Scan for the cell matching the given text and deliver its [x, y] coordinate at center. 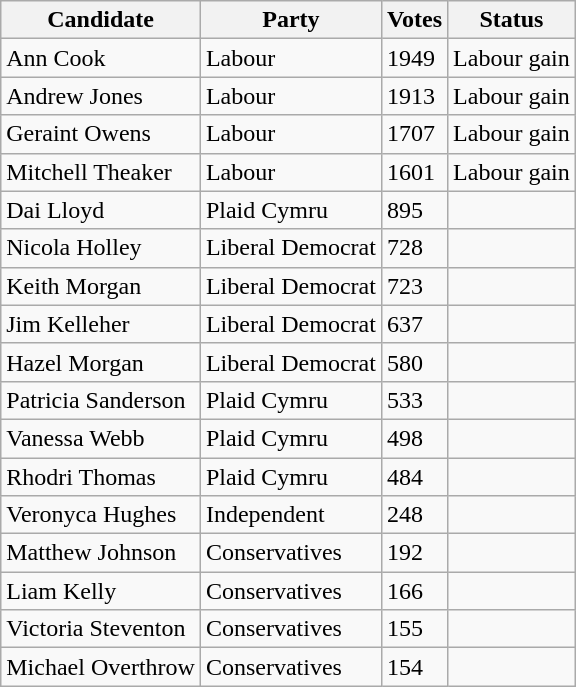
166 [414, 591]
155 [414, 629]
723 [414, 286]
1707 [414, 134]
Geraint Owens [101, 134]
Independent [290, 515]
Andrew Jones [101, 96]
484 [414, 477]
Rhodri Thomas [101, 477]
Party [290, 20]
Victoria Steventon [101, 629]
Matthew Johnson [101, 553]
728 [414, 248]
248 [414, 515]
Vanessa Webb [101, 438]
192 [414, 553]
Dai Lloyd [101, 210]
Liam Kelly [101, 591]
1601 [414, 172]
Votes [414, 20]
Veronyca Hughes [101, 515]
Keith Morgan [101, 286]
580 [414, 362]
498 [414, 438]
1949 [414, 58]
Patricia Sanderson [101, 400]
Hazel Morgan [101, 362]
Nicola Holley [101, 248]
Michael Overthrow [101, 667]
154 [414, 667]
Candidate [101, 20]
Status [512, 20]
Jim Kelleher [101, 324]
895 [414, 210]
1913 [414, 96]
Ann Cook [101, 58]
637 [414, 324]
Mitchell Theaker [101, 172]
533 [414, 400]
